Find where the given text appears and provide that cell's center as (x, y) coordinate. 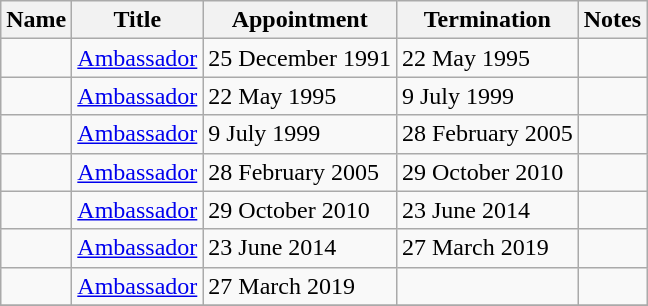
25 December 1991 (300, 58)
Appointment (300, 20)
Notes (612, 20)
Title (138, 20)
Name (36, 20)
Termination (487, 20)
